Return the (x, y) coordinate for the center point of the cell that contains the specified text.  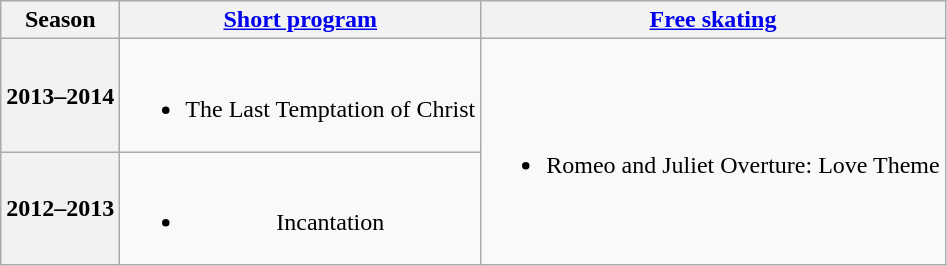
2013–2014 (60, 96)
Romeo and Juliet Overture: Love Theme (714, 152)
The Last Temptation of Christ (300, 96)
Free skating (714, 20)
Short program (300, 20)
Incantation (300, 208)
2012–2013 (60, 208)
Season (60, 20)
